From the cell containing the given text, extract its center point as [x, y] coordinate. 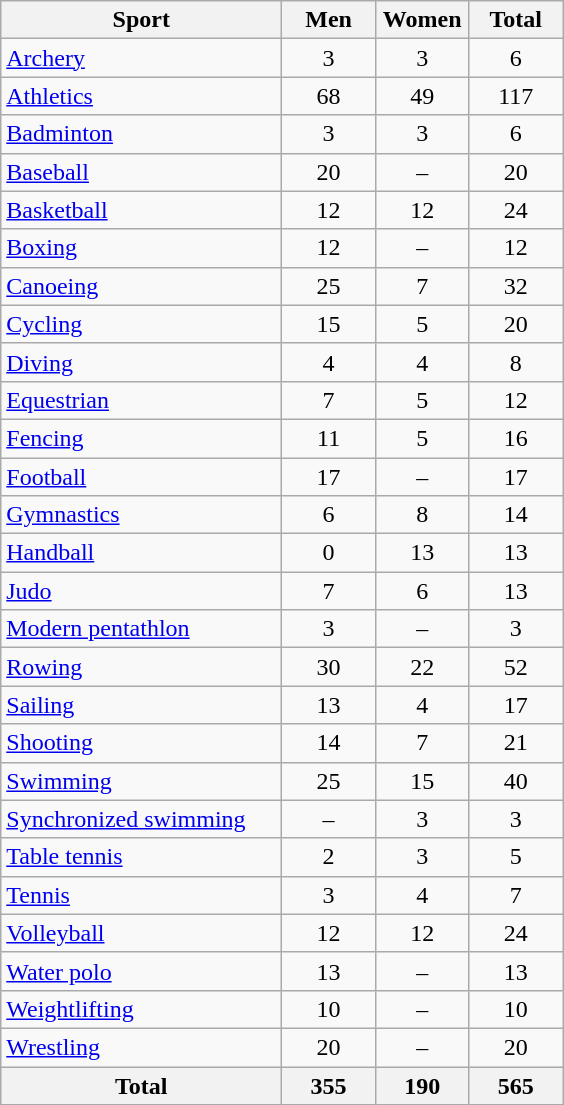
Diving [142, 362]
Modern pentathlon [142, 629]
Women [422, 20]
Baseball [142, 172]
Table tennis [142, 857]
Badminton [142, 134]
68 [329, 96]
Canoeing [142, 286]
Swimming [142, 781]
Sailing [142, 705]
16 [516, 438]
Cycling [142, 324]
Wrestling [142, 1047]
Handball [142, 553]
Equestrian [142, 400]
11 [329, 438]
117 [516, 96]
Volleyball [142, 933]
Gymnastics [142, 515]
Men [329, 20]
Athletics [142, 96]
190 [422, 1085]
40 [516, 781]
Judo [142, 591]
30 [329, 667]
Sport [142, 20]
Weightlifting [142, 1009]
Rowing [142, 667]
22 [422, 667]
Boxing [142, 248]
2 [329, 857]
Synchronized swimming [142, 819]
355 [329, 1085]
21 [516, 743]
Archery [142, 58]
49 [422, 96]
0 [329, 553]
Shooting [142, 743]
32 [516, 286]
Water polo [142, 971]
Fencing [142, 438]
Basketball [142, 210]
Football [142, 477]
Tennis [142, 895]
52 [516, 667]
565 [516, 1085]
